From the cell containing the given text, extract its center point as [X, Y] coordinate. 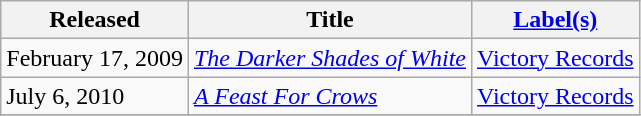
A Feast For Crows [330, 96]
Title [330, 20]
July 6, 2010 [95, 96]
February 17, 2009 [95, 58]
The Darker Shades of White [330, 58]
Released [95, 20]
Label(s) [555, 20]
